Extract the (x, y) coordinate from the center of the cell holding the provided text.  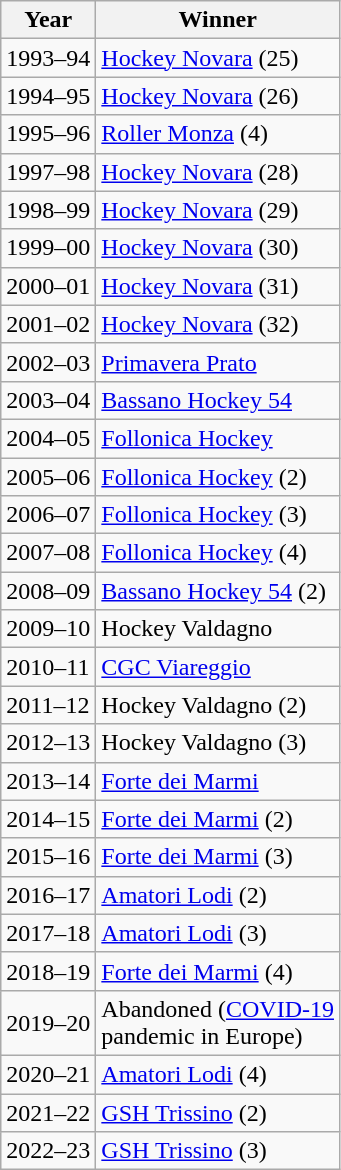
2017–18 (48, 933)
Hockey Novara (25) (218, 58)
2005–06 (48, 477)
Bassano Hockey 54 (218, 400)
Forte dei Marmi (3) (218, 857)
2014–15 (48, 819)
Roller Monza (4) (218, 134)
1993–94 (48, 58)
2015–16 (48, 857)
Forte dei Marmi (4) (218, 971)
Amatori Lodi (2) (218, 895)
2011–12 (48, 705)
Bassano Hockey 54 (2) (218, 591)
CGC Viareggio (218, 667)
2020–21 (48, 1074)
2021–22 (48, 1113)
2003–04 (48, 400)
Year (48, 20)
Hockey Novara (29) (218, 210)
2012–13 (48, 743)
2009–10 (48, 629)
Hockey Valdagno (3) (218, 743)
Hockey Valdagno (218, 629)
Winner (218, 20)
Hockey Novara (31) (218, 286)
1994–95 (48, 96)
Abandoned (COVID-19pandemic in Europe) (218, 1022)
2006–07 (48, 515)
GSH Trissino (3) (218, 1151)
2013–14 (48, 781)
2019–20 (48, 1022)
2018–19 (48, 971)
1995–96 (48, 134)
2007–08 (48, 553)
2001–02 (48, 324)
2002–03 (48, 362)
2004–05 (48, 438)
Follonica Hockey (2) (218, 477)
Primavera Prato (218, 362)
Amatori Lodi (4) (218, 1074)
2000–01 (48, 286)
2016–17 (48, 895)
GSH Trissino (2) (218, 1113)
Hockey Novara (28) (218, 172)
Forte dei Marmi (218, 781)
Hockey Valdagno (2) (218, 705)
2008–09 (48, 591)
1998–99 (48, 210)
Forte dei Marmi (2) (218, 819)
2022–23 (48, 1151)
Hockey Novara (30) (218, 248)
Hockey Novara (26) (218, 96)
Follonica Hockey (4) (218, 553)
1999–00 (48, 248)
1997–98 (48, 172)
Follonica Hockey (3) (218, 515)
Amatori Lodi (3) (218, 933)
2010–11 (48, 667)
Follonica Hockey (218, 438)
Hockey Novara (32) (218, 324)
